Search for the cell housing the specified text and yield its [X, Y] center coordinate. 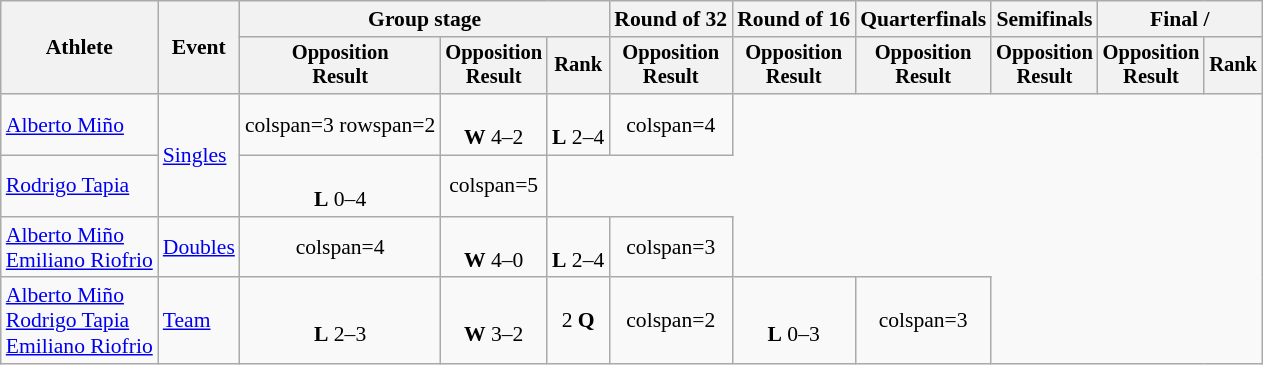
W 4–2 [494, 124]
Team [199, 322]
W 4–0 [494, 248]
W 3–2 [494, 322]
colspan=3 rowspan=2 [340, 124]
Athlete [80, 48]
Final / [1180, 19]
L 2–3 [340, 322]
Event [199, 48]
Alberto MiñoRodrigo TapiaEmiliano Riofrio [80, 322]
Alberto MiñoEmiliano Riofrio [80, 248]
colspan=5 [494, 186]
Rodrigo Tapia [80, 186]
Group stage [424, 19]
colspan=2 [670, 322]
Alberto Miño [80, 124]
2 Q [578, 322]
Doubles [199, 248]
Semifinals [1044, 19]
L 0–4 [340, 186]
Singles [199, 155]
L 0–3 [794, 322]
Quarterfinals [923, 19]
Round of 32 [670, 19]
Round of 16 [794, 19]
